Search for the cell housing the specified text and yield its [x, y] center coordinate. 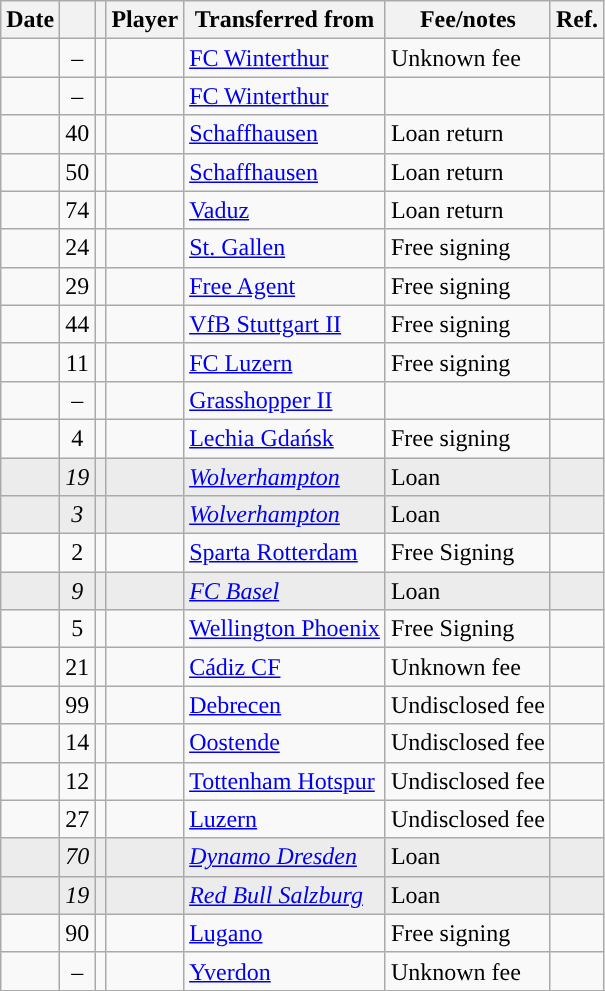
29 [78, 286]
74 [78, 210]
Sparta Rotterdam [285, 553]
Grasshopper II [285, 400]
14 [78, 743]
Debrecen [285, 705]
FC Basel [285, 591]
3 [78, 515]
9 [78, 591]
21 [78, 667]
Tottenham Hotspur [285, 781]
VfB Stuttgart II [285, 324]
Cádiz CF [285, 667]
70 [78, 857]
Oostende [285, 743]
27 [78, 819]
Lugano [285, 933]
11 [78, 362]
40 [78, 134]
Dynamo Dresden [285, 857]
Free Agent [285, 286]
Lechia Gdańsk [285, 438]
24 [78, 248]
Red Bull Salzburg [285, 895]
Vaduz [285, 210]
Wellington Phoenix [285, 629]
2 [78, 553]
99 [78, 705]
Ref. [576, 20]
5 [78, 629]
Fee/notes [468, 20]
St. Gallen [285, 248]
Luzern [285, 819]
Transferred from [285, 20]
44 [78, 324]
50 [78, 172]
Yverdon [285, 971]
Player [145, 20]
12 [78, 781]
4 [78, 438]
FC Luzern [285, 362]
90 [78, 933]
Date [30, 20]
